From the cell containing the given text, extract its center point as [x, y] coordinate. 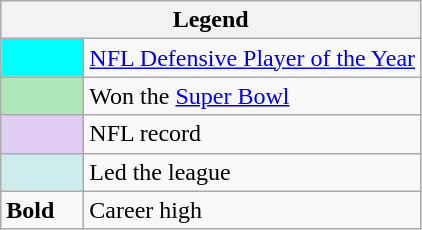
Career high [252, 210]
Legend [211, 20]
Led the league [252, 172]
NFL Defensive Player of the Year [252, 58]
Bold [42, 210]
NFL record [252, 134]
Won the Super Bowl [252, 96]
